Extract the [x, y] coordinate from the center of the cell holding the provided text.  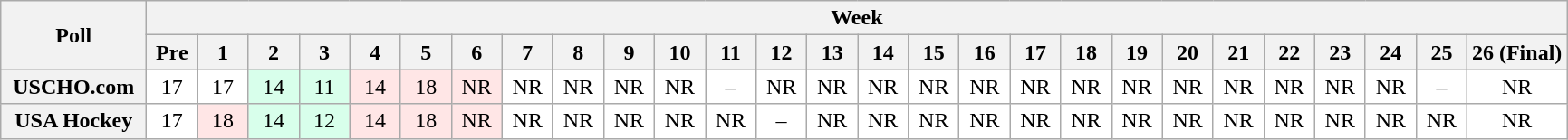
5 [426, 52]
7 [527, 52]
25 [1441, 52]
Poll [74, 35]
2 [274, 52]
6 [476, 52]
Pre [172, 52]
Week [857, 18]
8 [578, 52]
23 [1340, 52]
1 [223, 52]
19 [1137, 52]
4 [375, 52]
21 [1238, 52]
20 [1188, 52]
USCHO.com [74, 87]
3 [324, 52]
15 [934, 52]
USA Hockey [74, 121]
13 [832, 52]
10 [679, 52]
26 (Final) [1516, 52]
24 [1390, 52]
16 [985, 52]
9 [629, 52]
22 [1289, 52]
